Provide the [x, y] coordinate of the cell's center where the given text is located.  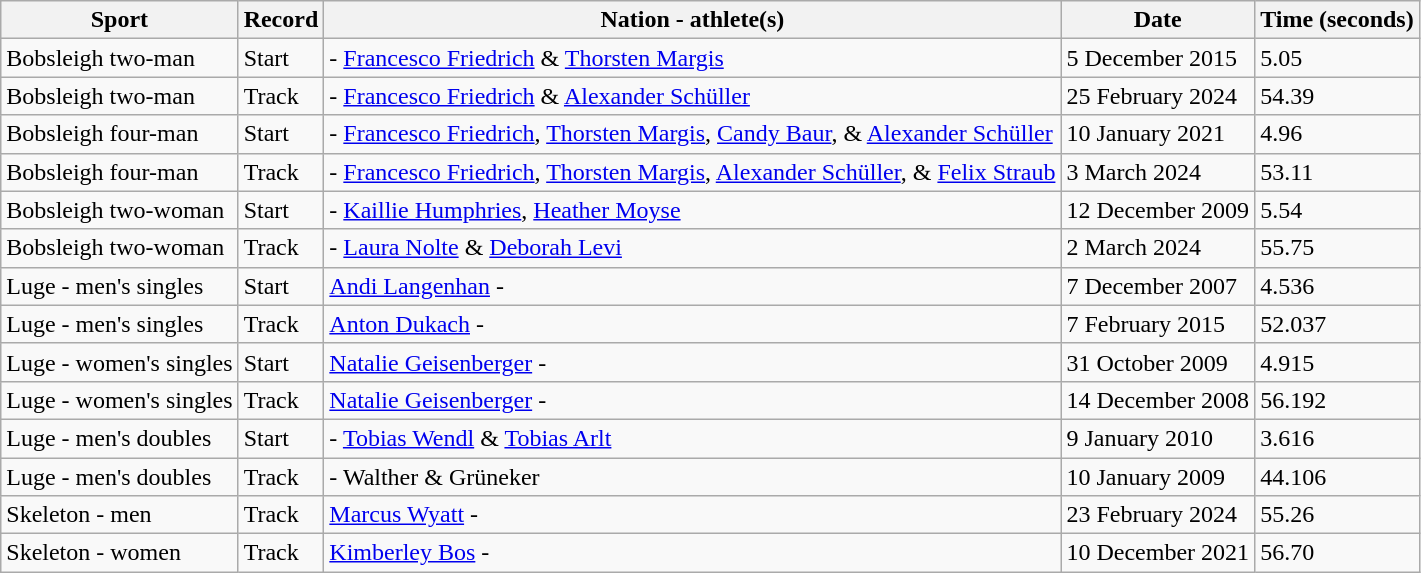
- Francesco Friedrich, Thorsten Margis, Candy Baur, & Alexander Schüller [692, 134]
Nation - athlete(s) [692, 20]
- Laura Nolte & Deborah Levi [692, 248]
4.915 [1338, 362]
10 December 2021 [1158, 553]
Andi Langenhan - [692, 286]
54.39 [1338, 96]
55.26 [1338, 515]
Date [1158, 20]
Skeleton - men [120, 515]
4.536 [1338, 286]
12 December 2009 [1158, 210]
5 December 2015 [1158, 58]
3.616 [1338, 438]
56.192 [1338, 400]
5.54 [1338, 210]
52.037 [1338, 324]
9 January 2010 [1158, 438]
- Francesco Friedrich & Alexander Schüller [692, 96]
Skeleton - women [120, 553]
Record [281, 20]
44.106 [1338, 477]
Time (seconds) [1338, 20]
- Francesco Friedrich, Thorsten Margis, Alexander Schüller, & Felix Straub [692, 172]
4.96 [1338, 134]
10 January 2021 [1158, 134]
7 February 2015 [1158, 324]
3 March 2024 [1158, 172]
23 February 2024 [1158, 515]
25 February 2024 [1158, 96]
7 December 2007 [1158, 286]
Sport [120, 20]
5.05 [1338, 58]
53.11 [1338, 172]
14 December 2008 [1158, 400]
10 January 2009 [1158, 477]
2 March 2024 [1158, 248]
- Kaillie Humphries, Heather Moyse [692, 210]
- Francesco Friedrich & Thorsten Margis [692, 58]
Kimberley Bos - [692, 553]
- Walther & Grüneker [692, 477]
31 October 2009 [1158, 362]
56.70 [1338, 553]
55.75 [1338, 248]
Marcus Wyatt - [692, 515]
- Tobias Wendl & Tobias Arlt [692, 438]
Anton Dukach - [692, 324]
